Identify which cell holds the provided text, then report its (x, y) central coordinate. 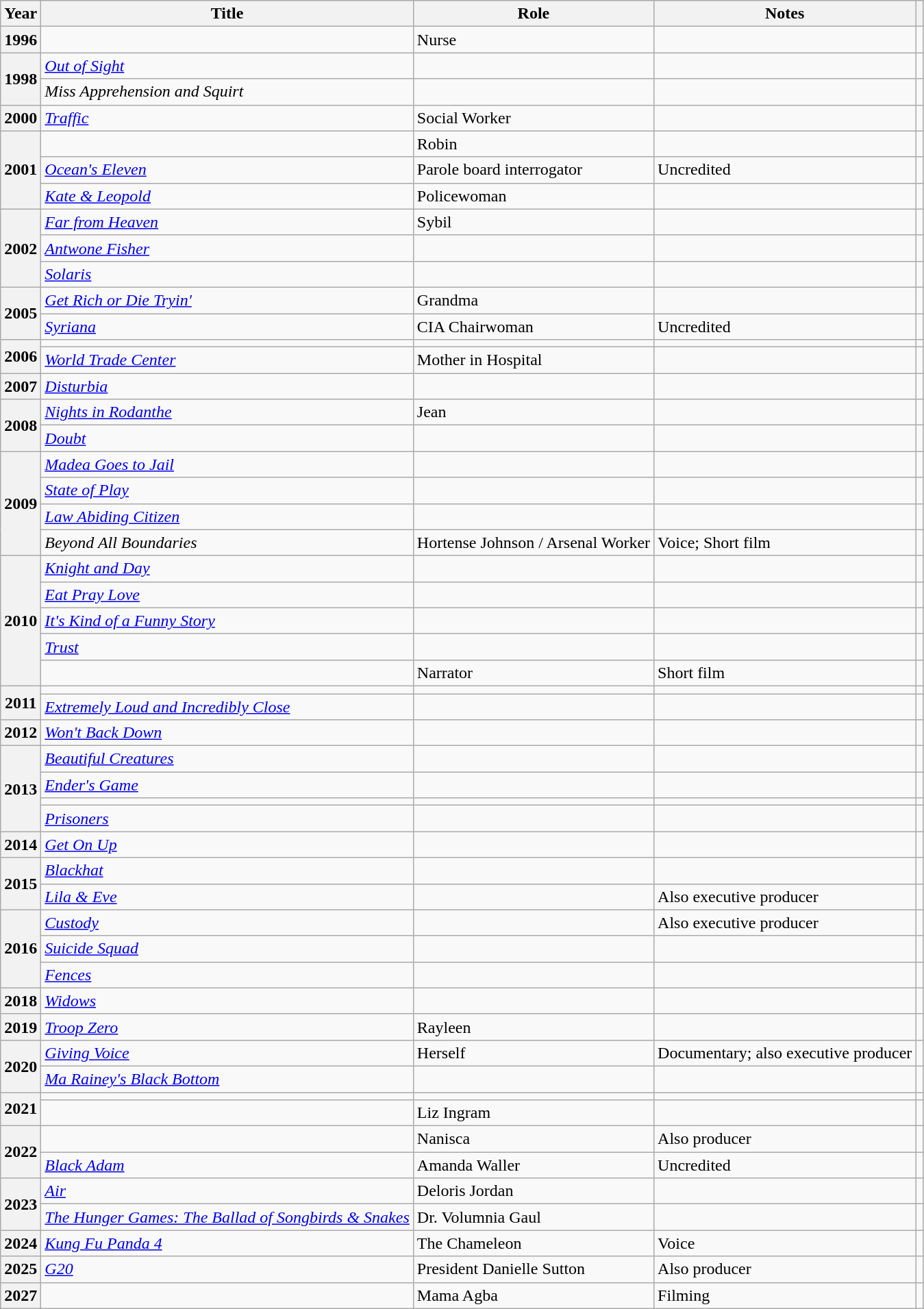
Get Rich or Die Tryin' (227, 300)
2005 (21, 313)
Rayleen (533, 1027)
Traffic (227, 118)
1998 (21, 79)
2015 (21, 884)
2022 (21, 1152)
Fences (227, 975)
Won't Back Down (227, 733)
Ender's Game (227, 785)
Out of Sight (227, 66)
Syriana (227, 327)
Documentary; also executive producer (785, 1053)
2008 (21, 425)
2023 (21, 1204)
Far from Heaven (227, 222)
Nanisca (533, 1139)
2011 (21, 703)
2019 (21, 1027)
Air (227, 1191)
2009 (21, 503)
Year (21, 14)
Beautiful Creatures (227, 759)
Mother in Hospital (533, 360)
2006 (21, 356)
Get On Up (227, 845)
Kate & Leopold (227, 196)
Blackhat (227, 871)
Lila & Eve (227, 897)
Deloris Jordan (533, 1191)
Amanda Waller (533, 1165)
Solaris (227, 274)
Eat Pray Love (227, 595)
Parole board interrogator (533, 170)
Ma Rainey's Black Bottom (227, 1079)
Madea Goes to Jail (227, 464)
Miss Apprehension and Squirt (227, 92)
Sybil (533, 222)
CIA Chairwoman (533, 327)
Trust (227, 647)
Jean (533, 412)
Kung Fu Panda 4 (227, 1243)
Doubt (227, 438)
Voice (785, 1243)
Custody (227, 923)
Narrator (533, 673)
2012 (21, 733)
Filming (785, 1295)
Extremely Loud and Incredibly Close (227, 706)
Short film (785, 673)
Suicide Squad (227, 949)
Mama Agba (533, 1295)
Dr. Volumnia Gaul (533, 1217)
Hortense Johnson / Arsenal Worker (533, 543)
2020 (21, 1066)
Giving Voice (227, 1053)
Social Worker (533, 118)
2007 (21, 386)
Notes (785, 14)
2016 (21, 949)
The Chameleon (533, 1243)
Policewoman (533, 196)
Widows (227, 1001)
G20 (227, 1269)
Antwone Fisher (227, 248)
2013 (21, 789)
Robin (533, 144)
2000 (21, 118)
2014 (21, 845)
The Hunger Games: The Ballad of Songbirds & Snakes (227, 1217)
2025 (21, 1269)
World Trade Center (227, 360)
It's Kind of a Funny Story (227, 621)
2001 (21, 170)
2002 (21, 248)
Beyond All Boundaries (227, 543)
Nurse (533, 40)
Voice; Short film (785, 543)
Title (227, 14)
Nights in Rodanthe (227, 412)
Grandma (533, 300)
1996 (21, 40)
2010 (21, 621)
Law Abiding Citizen (227, 516)
Liz Ingram (533, 1113)
Prisoners (227, 819)
Ocean's Eleven (227, 170)
Knight and Day (227, 569)
Black Adam (227, 1165)
Disturbia (227, 386)
Troop Zero (227, 1027)
Herself (533, 1053)
State of Play (227, 490)
Role (533, 14)
2021 (21, 1108)
President Danielle Sutton (533, 1269)
2018 (21, 1001)
2027 (21, 1295)
2024 (21, 1243)
